Extract the (X, Y) coordinate from the center of the cell holding the provided text.  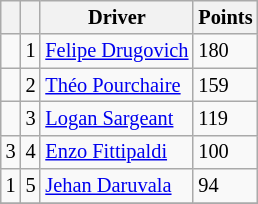
119 (225, 118)
Théo Pourchaire (116, 85)
Enzo Fittipaldi (116, 152)
Felipe Drugovich (116, 51)
2 (31, 85)
5 (31, 186)
159 (225, 85)
Points (225, 17)
Jehan Daruvala (116, 186)
180 (225, 51)
94 (225, 186)
Driver (116, 17)
100 (225, 152)
Logan Sargeant (116, 118)
4 (31, 152)
